Pinpoint the cell where the given text exists, returning its (X, Y) midpoint coordinate. 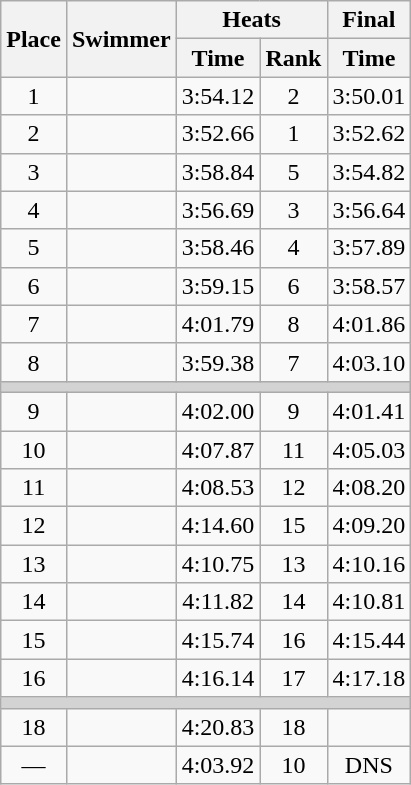
4:07.87 (218, 449)
4:10.75 (218, 564)
3:54.12 (218, 96)
— (34, 765)
DNS (369, 765)
4:16.14 (218, 678)
4:15.44 (369, 640)
4:10.81 (369, 602)
4:20.83 (218, 727)
4:14.60 (218, 526)
4:08.53 (218, 488)
3:59.38 (218, 362)
Place (34, 39)
4:11.82 (218, 602)
3:58.84 (218, 172)
4:10.16 (369, 564)
3:50.01 (369, 96)
4:09.20 (369, 526)
3:52.66 (218, 134)
3:56.64 (369, 210)
4:01.86 (369, 324)
Final (369, 20)
4:03.92 (218, 765)
4:15.74 (218, 640)
3:58.57 (369, 286)
3:57.89 (369, 248)
Rank (294, 58)
Swimmer (121, 39)
Heats (252, 20)
4:05.03 (369, 449)
4:08.20 (369, 488)
3:54.82 (369, 172)
4:02.00 (218, 411)
3:56.69 (218, 210)
3:59.15 (218, 286)
4:17.18 (369, 678)
3:58.46 (218, 248)
4:03.10 (369, 362)
4:01.41 (369, 411)
4:01.79 (218, 324)
17 (294, 678)
3:52.62 (369, 134)
